Pinpoint the cell where the given text exists, returning its [X, Y] midpoint coordinate. 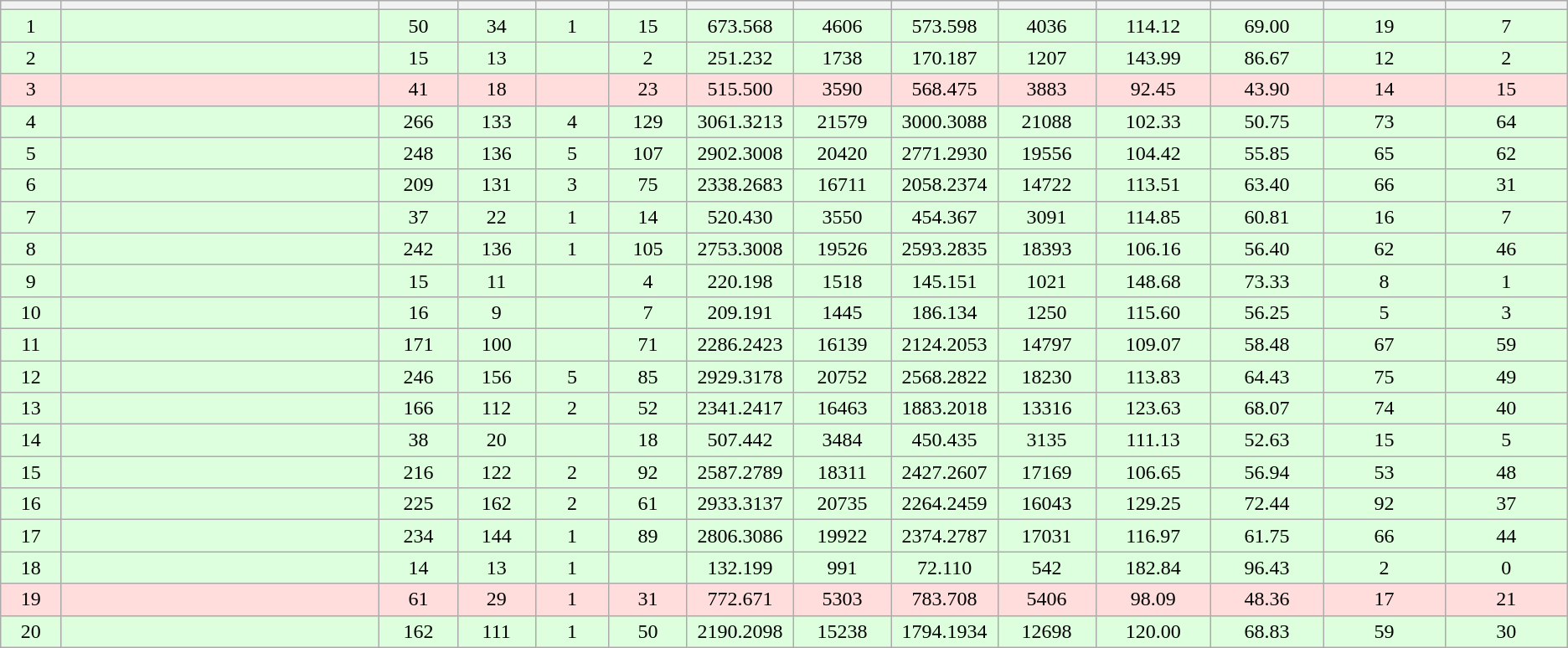
186.134 [945, 312]
123.63 [1153, 409]
772.671 [740, 599]
73 [1385, 121]
106.65 [1153, 472]
2190.2098 [740, 631]
3550 [843, 217]
116.97 [1153, 536]
520.430 [740, 217]
60.81 [1266, 217]
86.67 [1266, 58]
148.68 [1153, 280]
48 [1506, 472]
23 [648, 90]
573.598 [945, 26]
5406 [1047, 599]
144 [496, 536]
17031 [1047, 536]
450.435 [945, 440]
129.25 [1153, 504]
20735 [843, 504]
122 [496, 472]
56.25 [1266, 312]
55.85 [1266, 153]
4606 [843, 26]
3000.3088 [945, 121]
46 [1506, 249]
1021 [1047, 280]
74 [1385, 409]
49 [1506, 376]
2933.3137 [740, 504]
41 [419, 90]
266 [419, 121]
542 [1047, 568]
40 [1506, 409]
105 [648, 249]
1207 [1047, 58]
2427.2607 [945, 472]
568.475 [945, 90]
56.94 [1266, 472]
92.45 [1153, 90]
6 [31, 185]
3061.3213 [740, 121]
111 [496, 631]
114.12 [1153, 26]
209.191 [740, 312]
107 [648, 153]
2264.2459 [945, 504]
20752 [843, 376]
1250 [1047, 312]
96.43 [1266, 568]
29 [496, 599]
48.36 [1266, 599]
58.48 [1266, 344]
65 [1385, 153]
15238 [843, 631]
56.40 [1266, 249]
18230 [1047, 376]
182.84 [1153, 568]
132.199 [740, 568]
3091 [1047, 217]
16139 [843, 344]
209 [419, 185]
16711 [843, 185]
2771.2930 [945, 153]
673.568 [740, 26]
507.442 [740, 440]
129 [648, 121]
19556 [1047, 153]
50.75 [1266, 121]
2593.2835 [945, 249]
234 [419, 536]
783.708 [945, 599]
1518 [843, 280]
991 [843, 568]
115.60 [1153, 312]
2753.3008 [740, 249]
68.83 [1266, 631]
14722 [1047, 185]
2806.3086 [740, 536]
1794.1934 [945, 631]
61.75 [1266, 536]
225 [419, 504]
3590 [843, 90]
109.07 [1153, 344]
71 [648, 344]
166 [419, 409]
34 [496, 26]
21088 [1047, 121]
64.43 [1266, 376]
114.85 [1153, 217]
246 [419, 376]
111.13 [1153, 440]
10 [31, 312]
2929.3178 [740, 376]
63.40 [1266, 185]
242 [419, 249]
69.00 [1266, 26]
0 [1506, 568]
113.83 [1153, 376]
5303 [843, 599]
14797 [1047, 344]
112 [496, 409]
131 [496, 185]
2058.2374 [945, 185]
113.51 [1153, 185]
1445 [843, 312]
220.198 [740, 280]
19922 [843, 536]
18311 [843, 472]
2286.2423 [740, 344]
216 [419, 472]
20420 [843, 153]
100 [496, 344]
21 [1506, 599]
19526 [843, 249]
104.42 [1153, 153]
53 [1385, 472]
1738 [843, 58]
38 [419, 440]
133 [496, 121]
16463 [843, 409]
12698 [1047, 631]
17169 [1047, 472]
2338.2683 [740, 185]
515.500 [740, 90]
248 [419, 153]
102.33 [1153, 121]
21579 [843, 121]
4036 [1047, 26]
89 [648, 536]
1883.2018 [945, 409]
64 [1506, 121]
68.07 [1266, 409]
22 [496, 217]
52.63 [1266, 440]
106.16 [1153, 249]
2124.2053 [945, 344]
3484 [843, 440]
16043 [1047, 504]
30 [1506, 631]
156 [496, 376]
2341.2417 [740, 409]
2374.2787 [945, 536]
251.232 [740, 58]
170.187 [945, 58]
67 [1385, 344]
2568.2822 [945, 376]
73.33 [1266, 280]
2902.3008 [740, 153]
3135 [1047, 440]
3883 [1047, 90]
72.110 [945, 568]
145.151 [945, 280]
43.90 [1266, 90]
18393 [1047, 249]
52 [648, 409]
120.00 [1153, 631]
171 [419, 344]
454.367 [945, 217]
98.09 [1153, 599]
143.99 [1153, 58]
72.44 [1266, 504]
44 [1506, 536]
13316 [1047, 409]
2587.2789 [740, 472]
85 [648, 376]
